Search for the cell housing the specified text and yield its [x, y] center coordinate. 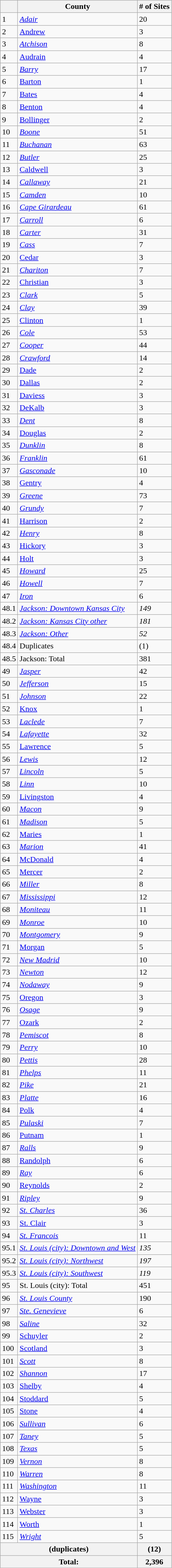
Audrain [78, 57]
149 [155, 609]
99 [9, 1336]
109 [9, 1461]
St. Charles [78, 1211]
102 [9, 1374]
Worth [78, 1524]
Shannon [78, 1374]
30 [9, 383]
Pike [78, 1085]
100 [9, 1348]
Cass [78, 245]
77 [9, 1022]
112 [9, 1499]
Sullivan [78, 1424]
119 [155, 1273]
(12) [155, 1549]
Polk [78, 1110]
Howell [78, 584]
197 [155, 1261]
Miller [78, 884]
94 [9, 1236]
Butler [78, 157]
54 [9, 734]
Knox [78, 709]
Moniteau [78, 909]
Pemiscot [78, 1035]
34 [9, 433]
Henry [78, 533]
23 [9, 295]
Morgan [78, 947]
Perry [78, 1047]
Christian [78, 282]
Ozark [78, 1022]
72 [9, 960]
Grundy [78, 508]
75 [9, 997]
35 [9, 445]
Maries [78, 834]
92 [9, 1211]
Johnson [78, 696]
Macon [78, 809]
Wright [78, 1536]
Holt [78, 558]
Crawford [78, 357]
88 [9, 1160]
Vernon [78, 1461]
Texas [78, 1449]
115 [9, 1536]
Atchison [78, 44]
Daviess [78, 395]
48.3 [9, 634]
40 [9, 508]
Phelps [78, 1072]
59 [9, 797]
Ste. Genevieve [78, 1311]
97 [9, 1311]
DeKalb [78, 408]
Monroe [78, 922]
27 [9, 345]
33 [9, 420]
Scotland [78, 1348]
107 [9, 1436]
Total: [69, 1561]
24 [9, 307]
Chariton [78, 270]
Lincoln [78, 772]
Benton [78, 107]
95.1 [9, 1248]
96 [9, 1298]
105 [9, 1411]
65 [9, 872]
Livingston [78, 797]
113 [9, 1511]
135 [155, 1248]
93 [9, 1223]
Schuyler [78, 1336]
Jackson: Downtown Kansas City [78, 609]
Andrew [78, 32]
# of Sites [155, 7]
19 [9, 245]
43 [9, 546]
111 [9, 1486]
Carroll [78, 220]
New Madrid [78, 960]
114 [9, 1524]
Jackson: Total [78, 659]
29 [9, 370]
57 [9, 772]
47 [9, 596]
Osage [78, 1010]
69 [9, 922]
26 [9, 332]
Stone [78, 1411]
Clay [78, 307]
110 [9, 1474]
13 [9, 170]
Harrison [78, 521]
Lewis [78, 759]
84 [9, 1110]
104 [9, 1399]
190 [155, 1298]
46 [9, 584]
Lafayette [78, 734]
St. Louis (city): Downtown and West [78, 1248]
Caldwell [78, 170]
48.5 [9, 659]
89 [9, 1173]
Linn [78, 784]
Cedar [78, 257]
Dunklin [78, 445]
Gentry [78, 483]
St. Louis (city): Southwest [78, 1273]
St. Francois [78, 1236]
Ripley [78, 1198]
Camden [78, 195]
Douglas [78, 433]
181 [155, 621]
Madison [78, 822]
Mississippi [78, 897]
86 [9, 1135]
85 [9, 1123]
County [78, 7]
58 [9, 784]
Callaway [78, 182]
Hickory [78, 546]
St. Louis County [78, 1298]
78 [9, 1035]
80 [9, 1060]
95.2 [9, 1261]
Franklin [78, 458]
98 [9, 1323]
(1) [155, 646]
Taney [78, 1436]
Warren [78, 1474]
Laclede [78, 721]
St. Louis (city): Northwest [78, 1261]
(duplicates) [69, 1549]
56 [9, 759]
81 [9, 1072]
55 [9, 746]
Shelby [78, 1386]
49 [9, 671]
Dallas [78, 383]
Platte [78, 1098]
66 [9, 884]
74 [9, 985]
Pulaski [78, 1123]
Bates [78, 94]
Montgomery [78, 934]
91 [9, 1198]
Lawrence [78, 746]
Scott [78, 1361]
71 [9, 947]
68 [9, 909]
67 [9, 897]
Carter [78, 232]
Putnam [78, 1135]
48.1 [9, 609]
Greene [78, 496]
95.3 [9, 1273]
90 [9, 1185]
Adair [78, 19]
St. Clair [78, 1223]
Ralls [78, 1148]
Buchanan [78, 144]
451 [155, 1286]
Jasper [78, 671]
18 [9, 232]
64 [9, 859]
Wayne [78, 1499]
2,396 [155, 1561]
103 [9, 1386]
48.2 [9, 621]
Saline [78, 1323]
Cooper [78, 345]
Jackson: Kansas City other [78, 621]
Cole [78, 332]
Howard [78, 571]
McDonald [78, 859]
101 [9, 1361]
Randolph [78, 1160]
79 [9, 1047]
Clinton [78, 320]
Clark [78, 295]
Barton [78, 82]
Jackson: Other [78, 634]
Washington [78, 1486]
Iron [78, 596]
Dent [78, 420]
45 [9, 571]
Cape Girardeau [78, 207]
76 [9, 1010]
381 [155, 659]
Marion [78, 847]
60 [9, 809]
Mercer [78, 872]
83 [9, 1098]
Bollinger [78, 119]
62 [9, 834]
95 [9, 1286]
108 [9, 1449]
Oregon [78, 997]
Gasconade [78, 470]
Boone [78, 132]
Newton [78, 972]
87 [9, 1148]
Ray [78, 1173]
St. Louis (city): Total [78, 1286]
50 [9, 684]
37 [9, 470]
Webster [78, 1511]
Nodaway [78, 985]
70 [9, 934]
82 [9, 1085]
Pettis [78, 1060]
Duplicates [78, 646]
Jefferson [78, 684]
106 [9, 1424]
Dade [78, 370]
38 [9, 483]
Barry [78, 69]
Stoddard [78, 1399]
Reynolds [78, 1185]
48.4 [9, 646]
